From the cell containing the given text, extract its center point as (X, Y) coordinate. 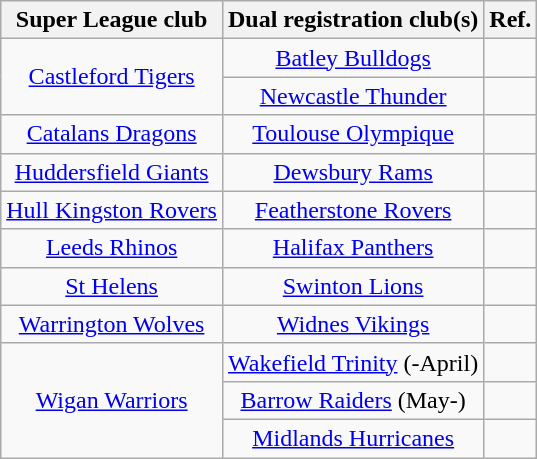
Midlands Hurricanes (352, 438)
Featherstone Rovers (352, 210)
Widnes Vikings (352, 324)
Hull Kingston Rovers (112, 210)
Wakefield Trinity (-April) (352, 362)
St Helens (112, 286)
Newcastle Thunder (352, 96)
Ref. (510, 20)
Halifax Panthers (352, 248)
Barrow Raiders (May-) (352, 400)
Wigan Warriors (112, 400)
Catalans Dragons (112, 134)
Swinton Lions (352, 286)
Dewsbury Rams (352, 172)
Batley Bulldogs (352, 58)
Dual registration club(s) (352, 20)
Castleford Tigers (112, 77)
Huddersfield Giants (112, 172)
Leeds Rhinos (112, 248)
Warrington Wolves (112, 324)
Toulouse Olympique (352, 134)
Super League club (112, 20)
